Extract the [x, y] coordinate from the center of the cell holding the provided text.  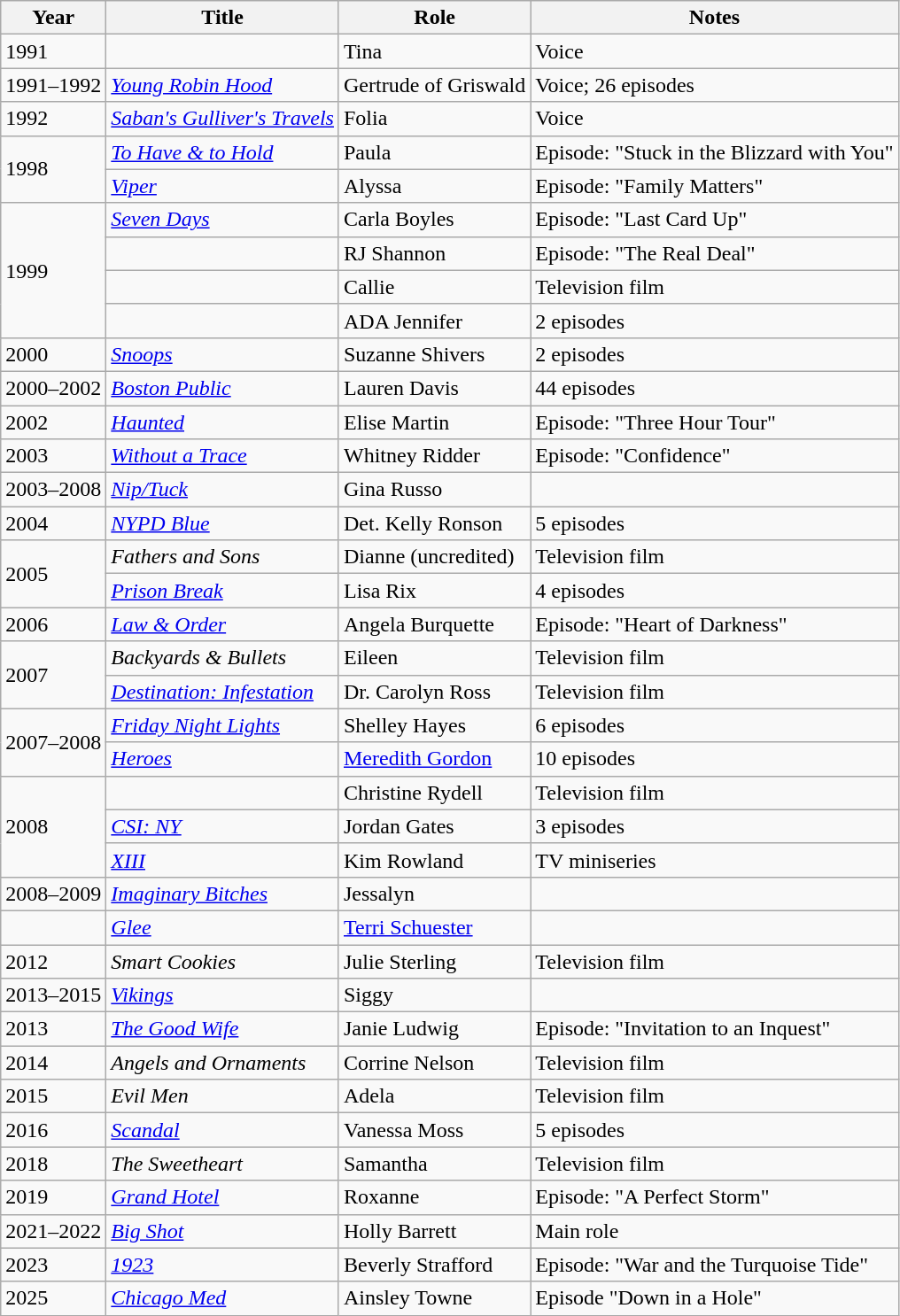
Smart Cookies [223, 961]
2012 [53, 961]
Whitney Ridder [434, 456]
2019 [53, 1197]
Episode: "War and the Turquoise Tide" [714, 1265]
NYPD Blue [223, 523]
2014 [53, 1063]
2007 [53, 675]
Episode: "Last Card Up" [714, 220]
Jessalyn [434, 894]
Evil Men [223, 1096]
Meredith Gordon [434, 759]
Siggy [434, 995]
Episode: "A Perfect Storm" [714, 1197]
2006 [53, 624]
Law & Order [223, 624]
Suzanne Shivers [434, 354]
Eileen [434, 658]
Imaginary Bitches [223, 894]
Seven Days [223, 220]
Corrine Nelson [434, 1063]
Big Shot [223, 1231]
Young Robin Hood [223, 85]
Beverly Strafford [434, 1265]
Prison Break [223, 591]
Viper [223, 186]
Roxanne [434, 1197]
Without a Trace [223, 456]
Vanessa Moss [434, 1130]
2023 [53, 1265]
Boston Public [223, 388]
Episode: "Heart of Darkness" [714, 624]
ADA Jennifer [434, 321]
2002 [53, 422]
2003–2008 [53, 490]
2007–2008 [53, 742]
2004 [53, 523]
Elise Martin [434, 422]
Jordan Gates [434, 826]
Samantha [434, 1164]
Callie [434, 287]
Adela [434, 1096]
Julie Sterling [434, 961]
Episode "Down in a Hole" [714, 1298]
Main role [714, 1231]
Kim Rowland [434, 860]
2003 [53, 456]
Ainsley Towne [434, 1298]
2008 [53, 826]
2008–2009 [53, 894]
Episode: "Three Hour Tour" [714, 422]
Gina Russo [434, 490]
Nip/Tuck [223, 490]
Year [53, 18]
2013–2015 [53, 995]
XIII [223, 860]
1998 [53, 169]
2025 [53, 1298]
Carla Boyles [434, 220]
2015 [53, 1096]
3 episodes [714, 826]
Episode: "Invitation to an Inquest" [714, 1029]
The Good Wife [223, 1029]
Voice; 26 episodes [714, 85]
Christine Rydell [434, 793]
6 episodes [714, 725]
Scandal [223, 1130]
1923 [223, 1265]
Tina [434, 51]
Angels and Ornaments [223, 1063]
Lisa Rix [434, 591]
Friday Night Lights [223, 725]
To Have & to Hold [223, 152]
Vikings [223, 995]
Title [223, 18]
Role [434, 18]
1991–1992 [53, 85]
RJ Shannon [434, 253]
2000–2002 [53, 388]
Chicago Med [223, 1298]
4 episodes [714, 591]
Saban's Gulliver's Travels [223, 119]
Episode: "The Real Deal" [714, 253]
Terri Schuester [434, 927]
Episode: "Family Matters" [714, 186]
Paula [434, 152]
Fathers and Sons [223, 557]
Lauren Davis [434, 388]
44 episodes [714, 388]
Angela Burquette [434, 624]
Dianne (uncredited) [434, 557]
Holly Barrett [434, 1231]
Gertrude of Griswald [434, 85]
The Sweetheart [223, 1164]
2013 [53, 1029]
2016 [53, 1130]
10 episodes [714, 759]
Dr. Carolyn Ross [434, 692]
2005 [53, 574]
Alyssa [434, 186]
Folia [434, 119]
2021–2022 [53, 1231]
Episode: "Stuck in the Blizzard with You" [714, 152]
Grand Hotel [223, 1197]
Heroes [223, 759]
1991 [53, 51]
TV miniseries [714, 860]
1992 [53, 119]
Janie Ludwig [434, 1029]
Det. Kelly Ronson [434, 523]
Notes [714, 18]
Destination: Infestation [223, 692]
Backyards & Bullets [223, 658]
Glee [223, 927]
2000 [53, 354]
Episode: "Confidence" [714, 456]
2018 [53, 1164]
Haunted [223, 422]
Shelley Hayes [434, 725]
Snoops [223, 354]
1999 [53, 270]
CSI: NY [223, 826]
